Determine the [X, Y] coordinate at the center of the cell enclosing the given text.  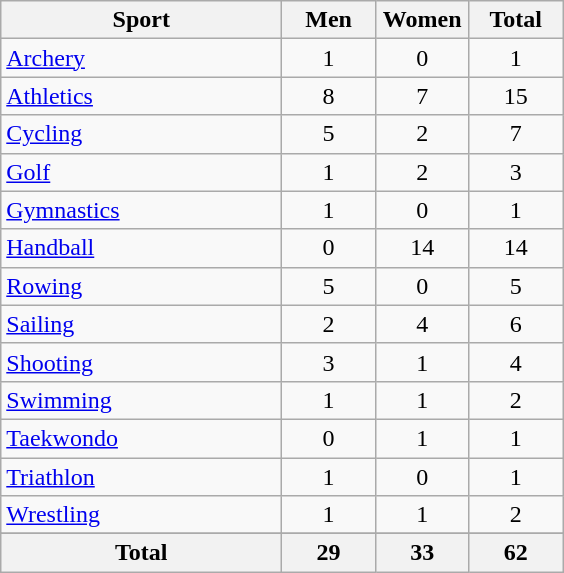
Wrestling [142, 515]
Swimming [142, 400]
Gymnastics [142, 210]
Athletics [142, 96]
8 [329, 96]
29 [329, 553]
Rowing [142, 286]
Archery [142, 58]
62 [516, 553]
Women [422, 20]
Sport [142, 20]
Golf [142, 172]
Cycling [142, 134]
15 [516, 96]
Taekwondo [142, 438]
Triathlon [142, 477]
Men [329, 20]
33 [422, 553]
Handball [142, 248]
Sailing [142, 324]
Shooting [142, 362]
6 [516, 324]
